Determine the (X, Y) coordinate at the center of the cell enclosing the given text.  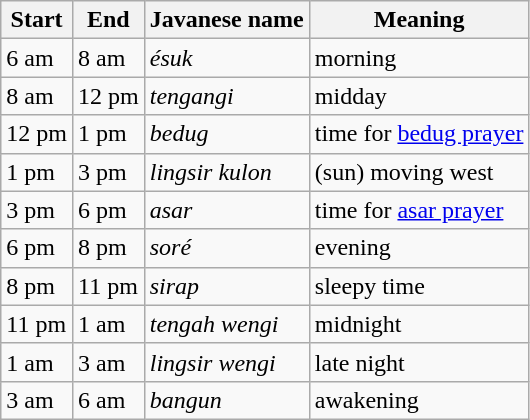
(sun) moving west (419, 172)
sleepy time (419, 286)
ésuk (226, 58)
Meaning (419, 20)
time for asar prayer (419, 210)
lingsir wengi (226, 362)
late night (419, 362)
morning (419, 58)
End (108, 20)
Start (37, 20)
time for bedug prayer (419, 134)
sirap (226, 286)
tengangi (226, 96)
awakening (419, 400)
soré (226, 248)
bangun (226, 400)
Javanese name (226, 20)
lingsir kulon (226, 172)
bedug (226, 134)
midnight (419, 324)
midday (419, 96)
tengah wengi (226, 324)
evening (419, 248)
asar (226, 210)
